Detect which cell encompasses the target text, then output its (x, y) center coordinate. 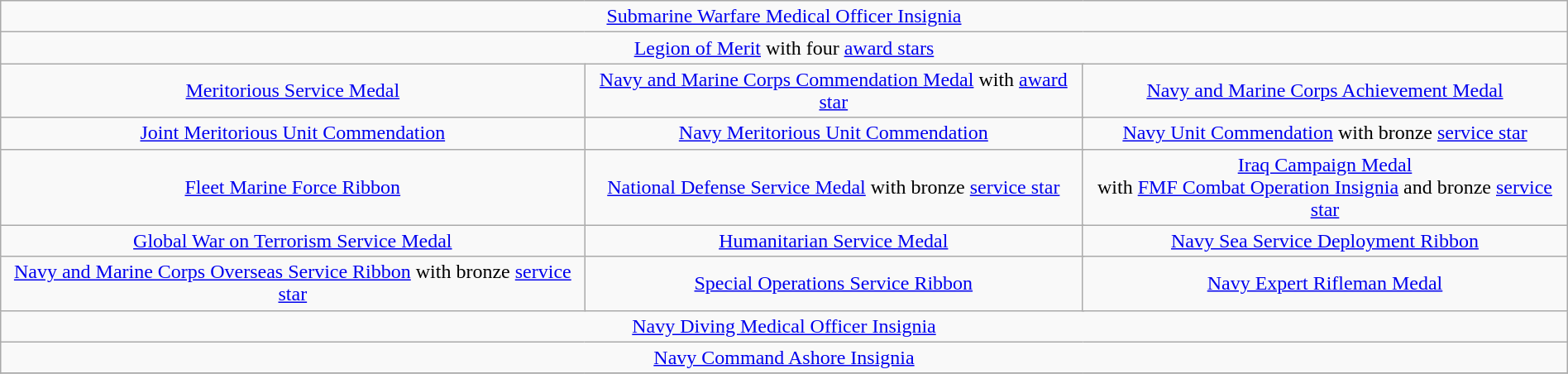
Global War on Terrorism Service Medal (293, 241)
Navy and Marine Corps Achievement Medal (1325, 91)
Navy Command Ashore Insignia (784, 357)
Navy Sea Service Deployment Ribbon (1325, 241)
Navy Unit Commendation with bronze service star (1325, 133)
Fleet Marine Force Ribbon (293, 187)
Special Operations Service Ribbon (834, 283)
Navy Meritorious Unit Commendation (834, 133)
Legion of Merit with four award stars (784, 48)
Joint Meritorious Unit Commendation (293, 133)
Iraq Campaign Medalwith FMF Combat Operation Insignia and bronze service star (1325, 187)
Meritorious Service Medal (293, 91)
National Defense Service Medal with bronze service star (834, 187)
Submarine Warfare Medical Officer Insignia (784, 17)
Navy Diving Medical Officer Insignia (784, 326)
Navy Expert Rifleman Medal (1325, 283)
Humanitarian Service Medal (834, 241)
Navy and Marine Corps Commendation Medal with award star (834, 91)
Navy and Marine Corps Overseas Service Ribbon with bronze service star (293, 283)
